Output the [x, y] coordinate of the center of the cell containing the given text.  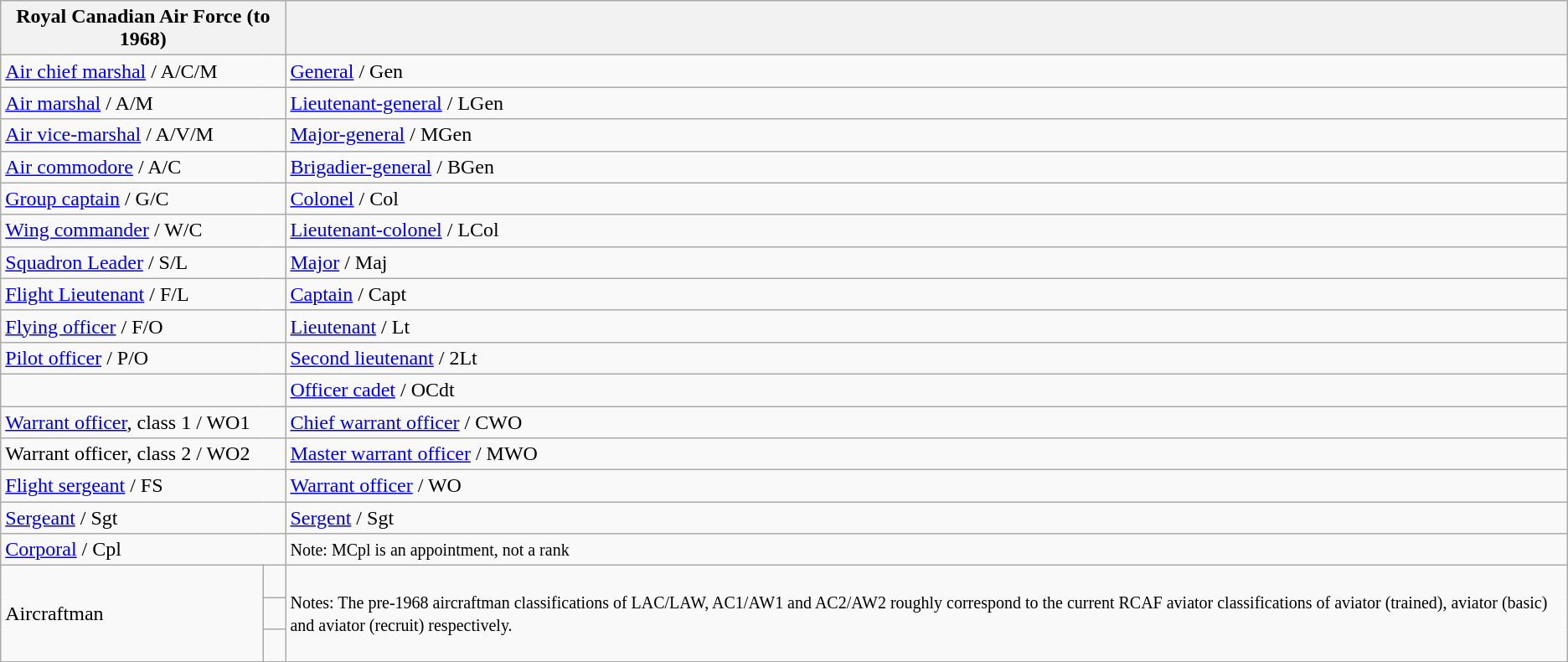
Air commodore / A/C [143, 167]
General / Gen [926, 71]
Major / Maj [926, 262]
Wing commander / W/C [143, 230]
Brigadier-general / BGen [926, 167]
Group captain / G/C [143, 199]
Warrant officer, class 1 / WO1 [143, 422]
Flying officer / F/O [143, 326]
Flight sergeant / FS [143, 486]
Officer cadet / OCdt [926, 390]
Lieutenant-general / LGen [926, 103]
Air chief marshal / A/C/M [143, 71]
Lieutenant-colonel / LCol [926, 230]
Corporal / Cpl [143, 550]
Squadron Leader / S/L [143, 262]
Warrant officer / WO [926, 486]
Colonel / Col [926, 199]
Major-general / MGen [926, 135]
Note: MCpl is an appointment, not a rank [926, 550]
Air marshal / A/M [143, 103]
Royal Canadian Air Force (to 1968) [143, 28]
Air vice-marshal / A/V/M [143, 135]
Chief warrant officer / CWO [926, 422]
Second lieutenant / 2Lt [926, 358]
Sergeant / Sgt [143, 518]
Master warrant officer / MWO [926, 454]
Flight Lieutenant / F/L [143, 294]
Lieutenant / Lt [926, 326]
Captain / Capt [926, 294]
Aircraftman [132, 613]
Sergent / Sgt [926, 518]
Pilot officer / P/O [143, 358]
Warrant officer, class 2 / WO2 [143, 454]
